Extract the [X, Y] coordinate from the center of the cell holding the provided text.  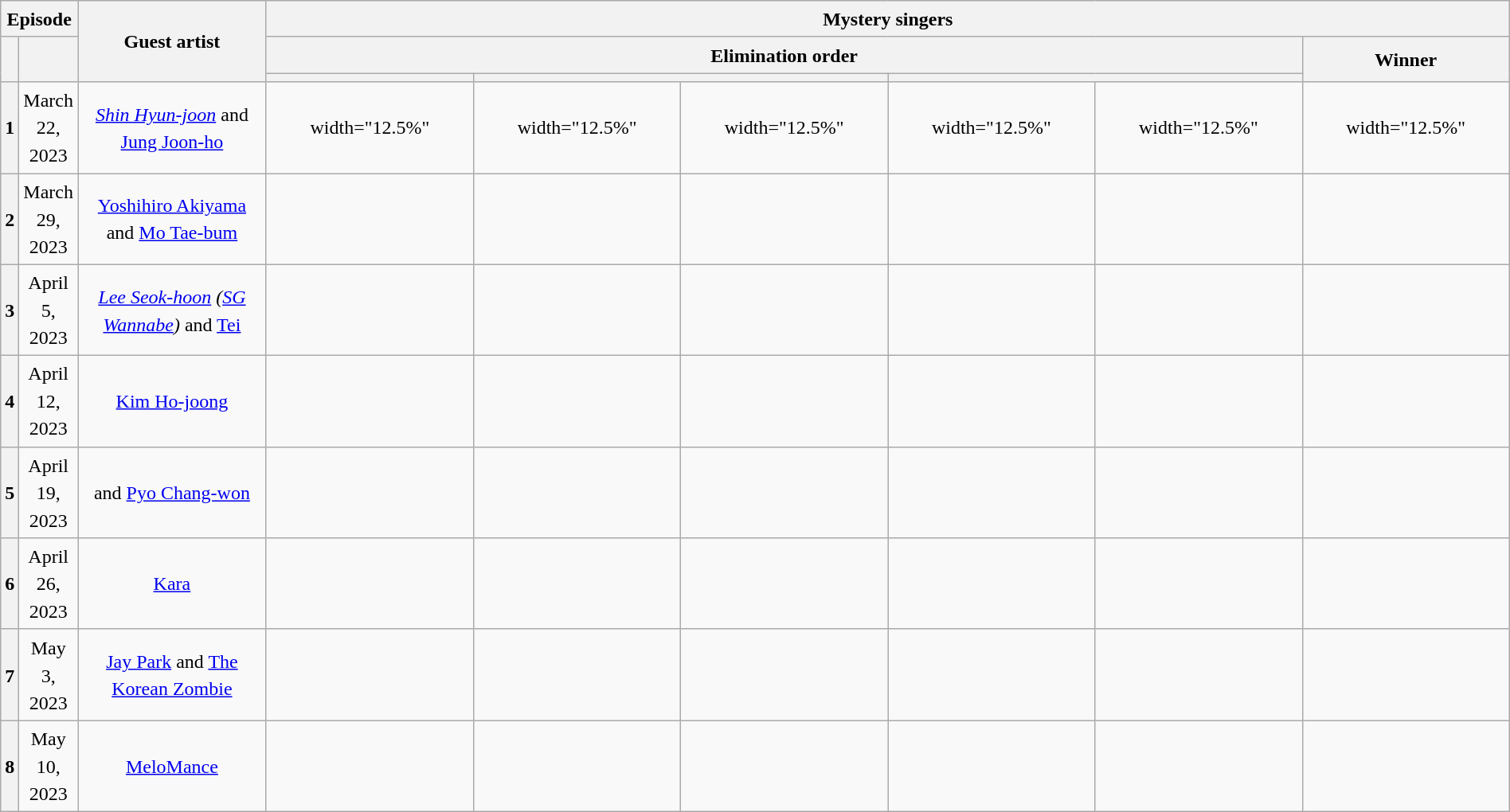
3 [10, 310]
Mystery singers [887, 19]
and Pyo Chang-won [172, 492]
May 10, 2023 [49, 766]
April 12, 2023 [49, 401]
MeloMance [172, 766]
Shin Hyun-joon and Jung Joon-ho [172, 127]
April 19, 2023 [49, 492]
May 3, 2023 [49, 675]
Kim Ho-joong [172, 401]
Guest artist [172, 41]
Jay Park and The Korean Zombie [172, 675]
5 [10, 492]
8 [10, 766]
Winner [1406, 59]
March 29, 2023 [49, 220]
Kara [172, 584]
7 [10, 675]
Episode [40, 19]
March 22, 2023 [49, 127]
Yoshihiro Akiyama and Mo Tae-bum [172, 220]
April 5, 2023 [49, 310]
April 26, 2023 [49, 584]
1 [10, 127]
6 [10, 584]
Lee Seok-hoon (SG Wannabe) and Tei [172, 310]
Elimination order [784, 55]
2 [10, 220]
4 [10, 401]
